For the text-containing cell, return its midpoint in (X, Y) coordinate format. 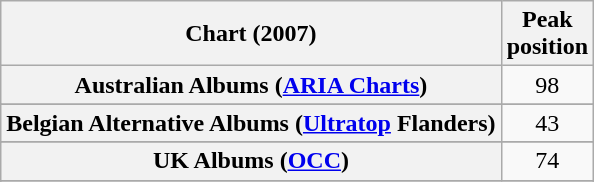
UK Albums (OCC) (251, 161)
Belgian Alternative Albums (Ultratop Flanders) (251, 123)
43 (547, 123)
74 (547, 161)
Australian Albums (ARIA Charts) (251, 85)
Chart (2007) (251, 34)
98 (547, 85)
Peakposition (547, 34)
